Provide the (X, Y) coordinate of the cell's center where the given text is located.  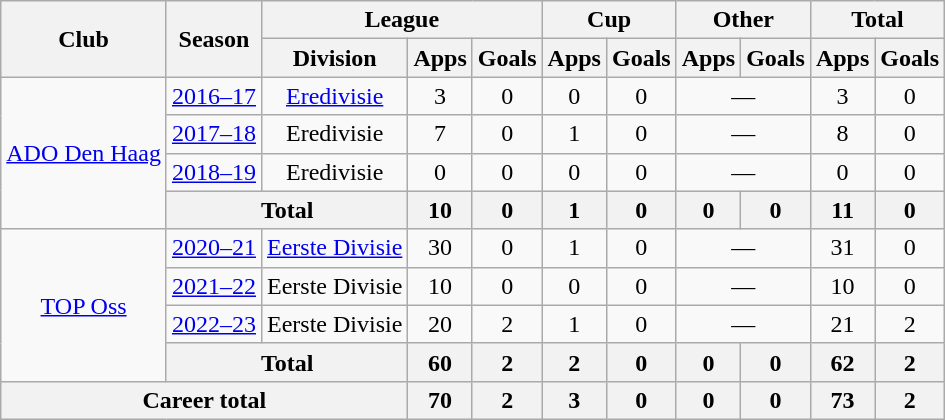
62 (842, 362)
2018–19 (214, 172)
TOP Oss (84, 305)
11 (842, 210)
Division (334, 58)
2021–22 (214, 286)
League (402, 20)
73 (842, 400)
Other (743, 20)
30 (440, 248)
Career total (204, 400)
31 (842, 248)
2017–18 (214, 134)
Season (214, 39)
Club (84, 39)
2020–21 (214, 248)
2016–17 (214, 96)
20 (440, 324)
2022–23 (214, 324)
Cup (609, 20)
8 (842, 134)
70 (440, 400)
21 (842, 324)
60 (440, 362)
7 (440, 134)
ADO Den Haag (84, 153)
